Determine the [x, y] coordinate at the center of the cell enclosing the given text.  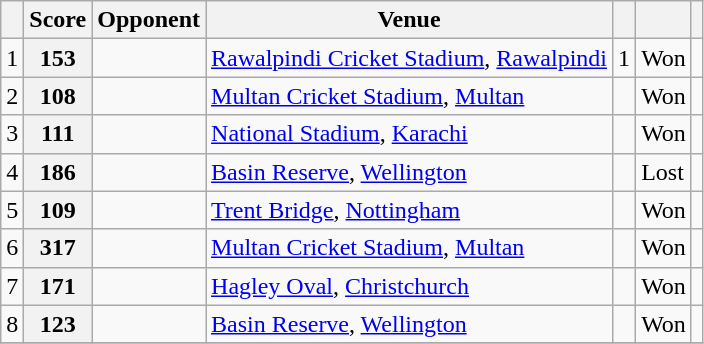
Rawalpindi Cricket Stadium, Rawalpindi [410, 58]
5 [12, 210]
186 [58, 172]
National Stadium, Karachi [410, 134]
109 [58, 210]
3 [12, 134]
4 [12, 172]
7 [12, 286]
Trent Bridge, Nottingham [410, 210]
153 [58, 58]
111 [58, 134]
108 [58, 96]
Hagley Oval, Christchurch [410, 286]
Score [58, 20]
Lost [664, 172]
6 [12, 248]
Opponent [149, 20]
2 [12, 96]
317 [58, 248]
8 [12, 324]
123 [58, 324]
Venue [410, 20]
171 [58, 286]
